Pinpoint the cell where the given text exists, returning its [x, y] midpoint coordinate. 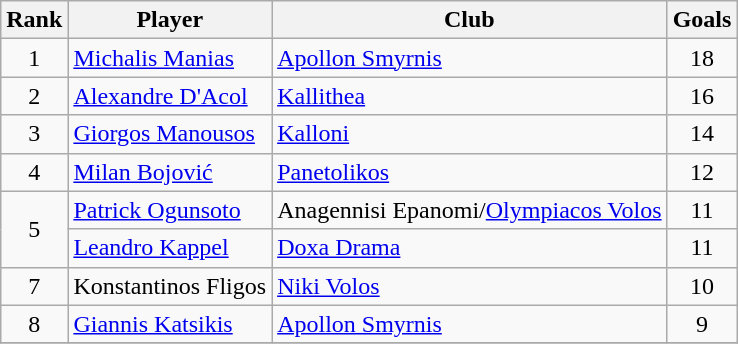
Milan Bojović [170, 172]
7 [34, 286]
Club [470, 20]
16 [702, 96]
Goals [702, 20]
Giorgos Manousos [170, 134]
5 [34, 229]
Konstantinos Fligos [170, 286]
Panetolikos [470, 172]
Niki Volos [470, 286]
12 [702, 172]
8 [34, 324]
18 [702, 58]
Leandro Kappel [170, 248]
Patrick Ogunsoto [170, 210]
Player [170, 20]
Michalis Manias [170, 58]
Rank [34, 20]
10 [702, 286]
3 [34, 134]
Kalloni [470, 134]
1 [34, 58]
Giannis Katsikis [170, 324]
9 [702, 324]
Alexandre D'Acol [170, 96]
Kallithea [470, 96]
14 [702, 134]
4 [34, 172]
Doxa Drama [470, 248]
2 [34, 96]
Anagennisi Epanomi/Olympiacos Volos [470, 210]
